Identify which cell holds the provided text, then report its [x, y] central coordinate. 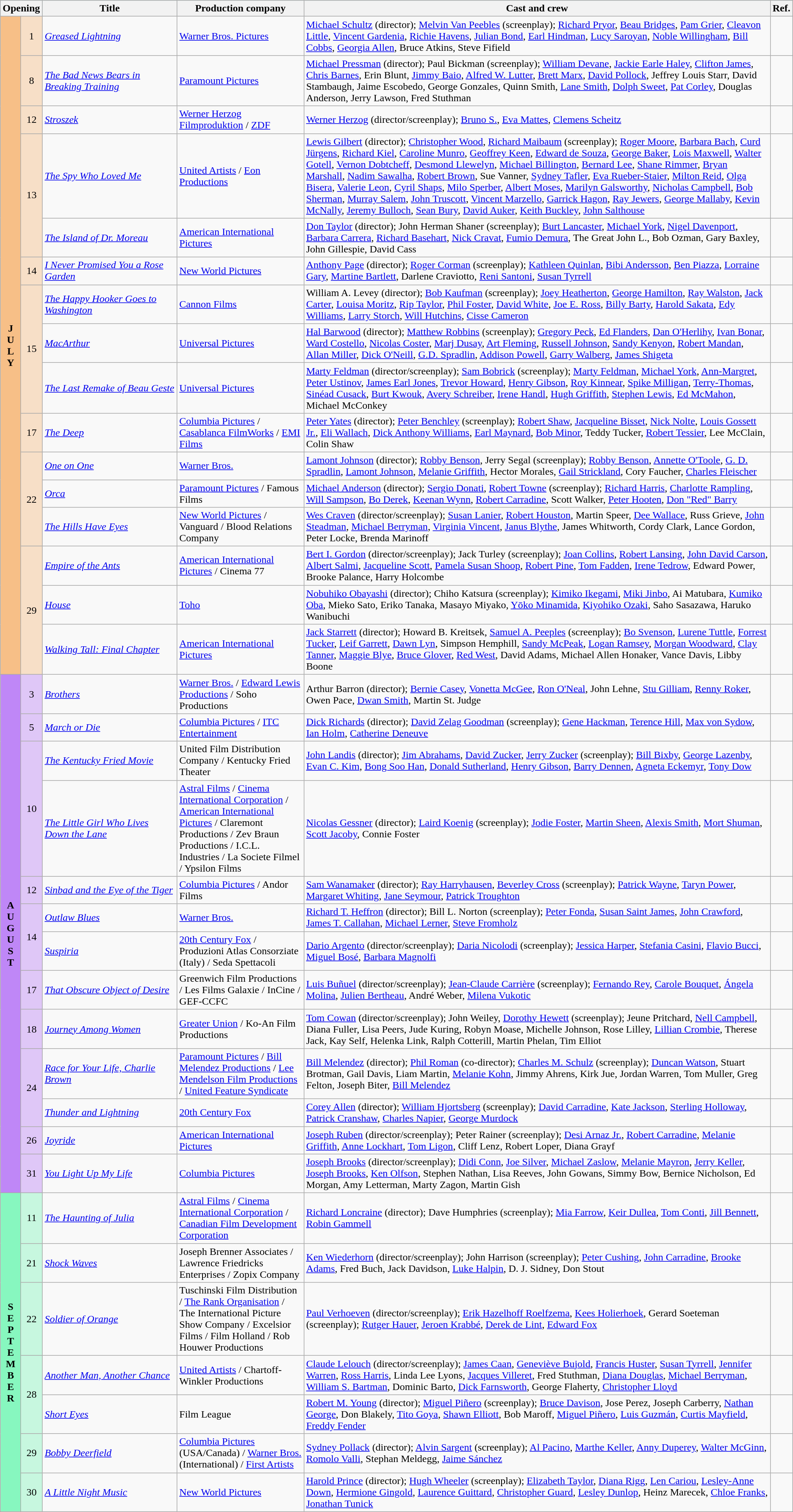
Empire of the Ants [110, 566]
AUGUST [11, 934]
18 [31, 1029]
Walking Tall: Final Chapter [110, 650]
Thunder and Lightning [110, 1112]
Greater Union / Ko-An Film Productions [241, 1029]
Sinbad and the Eye of the Tiger [110, 890]
Toho [241, 605]
Astral Films / Cinema International Corporation / Canadian Film Development Corporation [241, 1218]
The Little Girl Who Lives Down the Lane [110, 828]
The Hills Have Eyes [110, 527]
Stroszek [110, 119]
13 [31, 195]
Joseph Brenner Associates / Lawrence Friedricks Enterprises / Zopix Company [241, 1263]
The Last Remake of Beau Geste [110, 388]
American International Pictures / Cinema 77 [241, 566]
26 [31, 1140]
United Artists / Eon Productions [241, 176]
8 [31, 80]
Richard Loncraine (director); Dave Humphries (screenplay); Mia Farrow, Keir Dullea, Tom Conti, Jill Bennett, Robin Gammell [537, 1218]
Dick Richards (director); David Zelag Goodman (screenplay); Gene Hackman, Terence Hill, Max von Sydow, Ian Holm, Catherine Deneuve [537, 728]
24 [31, 1087]
Sam Wanamaker (director); Ray Harryhausen, Beverley Cross (screenplay); Patrick Wayne, Taryn Power, Margaret Whiting, Jane Seymour, Patrick Troughton [537, 890]
Short Eyes [110, 1414]
30 [31, 1492]
The Kentucky Fried Movie [110, 761]
Another Man, Another Chance [110, 1375]
Warner Bros. Pictures [241, 36]
United Film Distribution Company / Kentucky Fried Theater [241, 761]
Dario Argento (director/screenplay); Daria Nicolodi (screenplay); Jessica Harper, Stefania Casini, Flavio Bucci, Miguel Bosé, Barbara Magnolfi [537, 951]
Soldier of Orange [110, 1319]
3 [31, 694]
Columbia Pictures [241, 1174]
House [110, 605]
20th Century Fox [241, 1112]
Werner Herzog Filmproduktion / ZDF [241, 119]
United Artists / Chartoff-Winkler Productions [241, 1375]
Shock Waves [110, 1263]
20th Century Fox / Produzioni Atlas Consorziate (Italy) / Seda Spettacoli [241, 951]
The Deep [110, 432]
JULY [11, 346]
You Light Up My Life [110, 1174]
Paramount Pictures [241, 80]
15 [31, 349]
Paramount Pictures / Bill Melendez Productions / Lee Mendelson Film Productions / United Feature Syndicate [241, 1073]
Nicolas Gessner (director); Laird Koenig (screenplay); Jodie Foster, Martin Sheen, Alexis Smith, Mort Shuman, Scott Jacoby, Connie Foster [537, 828]
Brothers [110, 694]
31 [31, 1174]
Film League [241, 1414]
5 [31, 728]
Outlaw Blues [110, 917]
March or Die [110, 728]
Title [110, 8]
The Island of Dr. Moreau [110, 238]
Joyride [110, 1140]
The Happy Hooker Goes to Washington [110, 304]
The Spy Who Loved Me [110, 176]
10 [31, 809]
21 [31, 1263]
The Bad News Bears in Breaking Training [110, 80]
The Haunting of Julia [110, 1218]
Orca [110, 493]
Paramount Pictures / Famous Films [241, 493]
MacArthur [110, 343]
Bobby Deerfield [110, 1453]
I Never Promised You a Rose Garden [110, 271]
Columbia Pictures / Casablanca FilmWorks / EMI Films [241, 432]
Production company [241, 8]
Columbia Pictures / ITC Entertainment [241, 728]
Greased Lightning [110, 36]
Warner Bros. / Edward Lewis Productions / Soho Productions [241, 694]
Suspiria [110, 951]
11 [31, 1218]
Arthur Barron (director); Bernie Casey, Vonetta McGee, Ron O'Neal, John Lehne, Stu Gilliam, Renny Roker, Owen Pace, Dwan Smith, Martin St. Judge [537, 694]
1 [31, 36]
That Obscure Object of Desire [110, 990]
Journey Among Women [110, 1029]
Columbia Pictures (USA/Canada) / Warner Bros. (International) / First Artists [241, 1453]
Cannon Films [241, 304]
New World Pictures / Vanguard / Blood Relations Company [241, 527]
A Little Night Music [110, 1492]
Race for Your Life, Charlie Brown [110, 1073]
Cast and crew [537, 8]
One on One [110, 466]
Columbia Pictures / Andor Films [241, 890]
Ref. [781, 8]
SEPTEMBER [11, 1352]
Greenwich Film Productions / Les Films Galaxie / InCine / GEF-CCFC [241, 990]
Opening [21, 8]
Werner Herzog (director/screenplay); Bruno S., Eva Mattes, Clemens Scheitz [537, 119]
28 [31, 1395]
